Identify which cell holds the provided text, then report its [x, y] central coordinate. 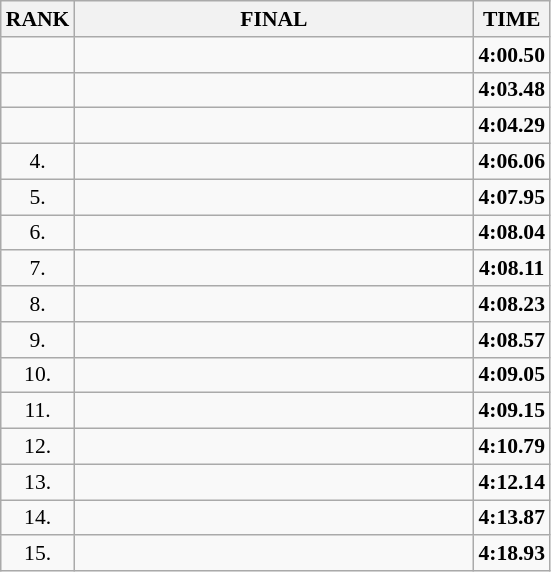
4:04.29 [512, 126]
11. [38, 411]
4:07.95 [512, 197]
5. [38, 197]
4:00.50 [512, 55]
4:18.93 [512, 554]
TIME [512, 19]
4:08.04 [512, 233]
4:08.23 [512, 304]
4:10.79 [512, 447]
7. [38, 269]
13. [38, 482]
4:08.11 [512, 269]
4:09.05 [512, 375]
15. [38, 554]
14. [38, 518]
9. [38, 340]
6. [38, 233]
FINAL [274, 19]
8. [38, 304]
4:09.15 [512, 411]
12. [38, 447]
RANK [38, 19]
10. [38, 375]
4:03.48 [512, 90]
4:08.57 [512, 340]
4:12.14 [512, 482]
4. [38, 162]
4:13.87 [512, 518]
4:06.06 [512, 162]
